Output the [x, y] coordinate of the center of the cell containing the given text.  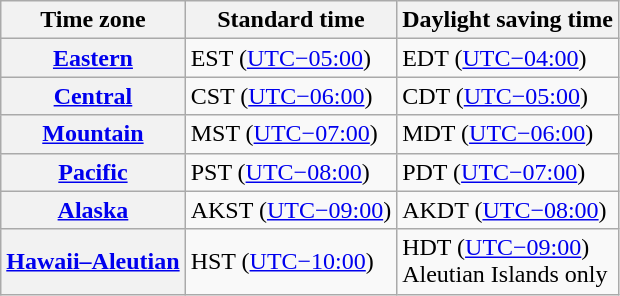
CST (UTC−06:00) [291, 96]
MST (UTC−07:00) [291, 134]
Hawaii–Aleutian [93, 262]
MDT (UTC−06:00) [508, 134]
Mountain [93, 134]
Standard time [291, 20]
CDT (UTC−05:00) [508, 96]
PDT (UTC−07:00) [508, 172]
PST (UTC−08:00) [291, 172]
HST (UTC−10:00) [291, 262]
EDT (UTC−04:00) [508, 58]
Alaska [93, 210]
AKDT (UTC−08:00) [508, 210]
Central [93, 96]
Eastern [93, 58]
Daylight saving time [508, 20]
AKST (UTC−09:00) [291, 210]
EST (UTC−05:00) [291, 58]
Time zone [93, 20]
HDT (UTC−09:00)Aleutian Islands only [508, 262]
Pacific [93, 172]
